Detect which cell encompasses the target text, then output its [x, y] center coordinate. 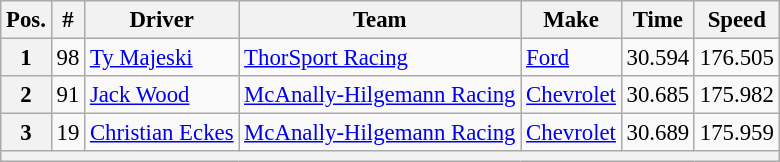
30.689 [658, 133]
Time [658, 20]
98 [68, 58]
175.959 [736, 133]
3 [26, 133]
2 [26, 95]
Jack Wood [162, 95]
Pos. [26, 20]
Driver [162, 20]
ThorSport Racing [380, 58]
Speed [736, 20]
30.594 [658, 58]
Team [380, 20]
30.685 [658, 95]
176.505 [736, 58]
175.982 [736, 95]
19 [68, 133]
Ty Majeski [162, 58]
Ford [571, 58]
Christian Eckes [162, 133]
91 [68, 95]
Make [571, 20]
1 [26, 58]
# [68, 20]
